Identify which cell holds the provided text, then report its [X, Y] central coordinate. 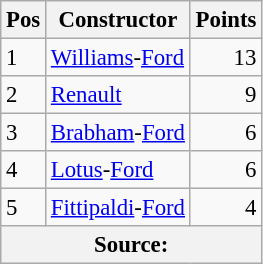
13 [226, 58]
Williams-Ford [118, 58]
9 [226, 95]
Source: [132, 245]
Constructor [118, 20]
1 [24, 58]
Lotus-Ford [118, 170]
2 [24, 95]
3 [24, 133]
Renault [118, 95]
Pos [24, 20]
5 [24, 208]
Brabham-Ford [118, 133]
Points [226, 20]
Fittipaldi-Ford [118, 208]
